Identify which cell holds the provided text, then report its (x, y) central coordinate. 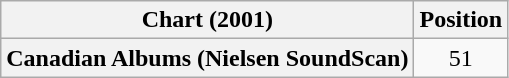
51 (461, 58)
Canadian Albums (Nielsen SoundScan) (208, 58)
Position (461, 20)
Chart (2001) (208, 20)
